Search for the cell housing the specified text and yield its (X, Y) center coordinate. 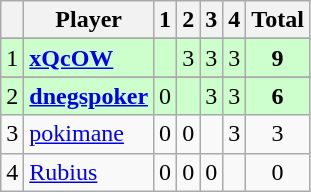
Rubius (89, 172)
dnegspoker (89, 96)
6 (278, 96)
Total (278, 20)
Player (89, 20)
9 (278, 58)
pokimane (89, 134)
xQcOW (89, 58)
